From the cell containing the given text, extract its center point as (x, y) coordinate. 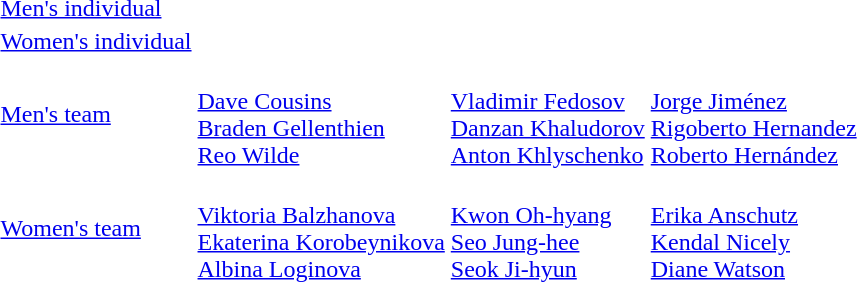
Vladimir Fedosov Danzan Khaludorov Anton Khlyschenko (548, 114)
Dave Cousins Braden Gellenthien Reo Wilde (321, 114)
